Scan for the cell matching the given text and deliver its (x, y) coordinate at center. 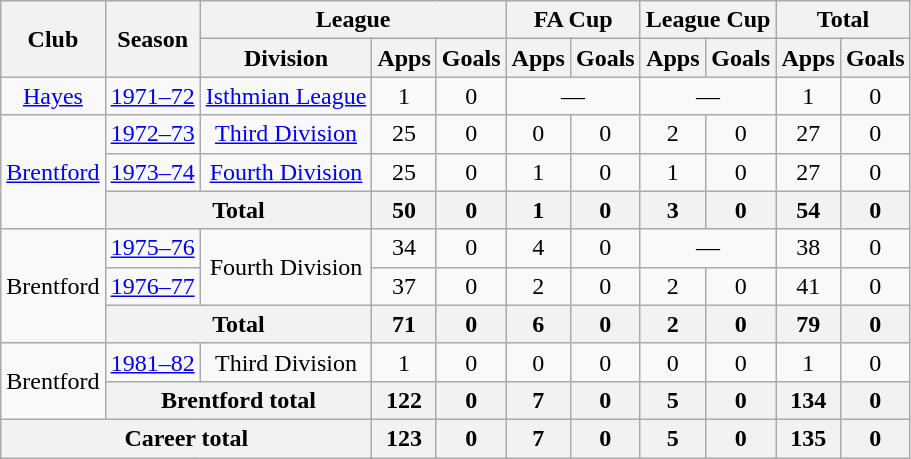
1981–82 (152, 362)
123 (404, 438)
1973–74 (152, 172)
Career total (186, 438)
4 (538, 248)
League (353, 20)
135 (808, 438)
Hayes (53, 96)
Division (286, 58)
6 (538, 324)
1975–76 (152, 248)
50 (404, 210)
Isthmian League (286, 96)
79 (808, 324)
FA Cup (573, 20)
League Cup (708, 20)
1971–72 (152, 96)
34 (404, 248)
38 (808, 248)
1972–73 (152, 134)
37 (404, 286)
122 (404, 400)
41 (808, 286)
54 (808, 210)
71 (404, 324)
1976–77 (152, 286)
134 (808, 400)
Club (53, 39)
Brentford total (238, 400)
3 (672, 210)
Season (152, 39)
